Return [x, y] of the center of cell containing provided text 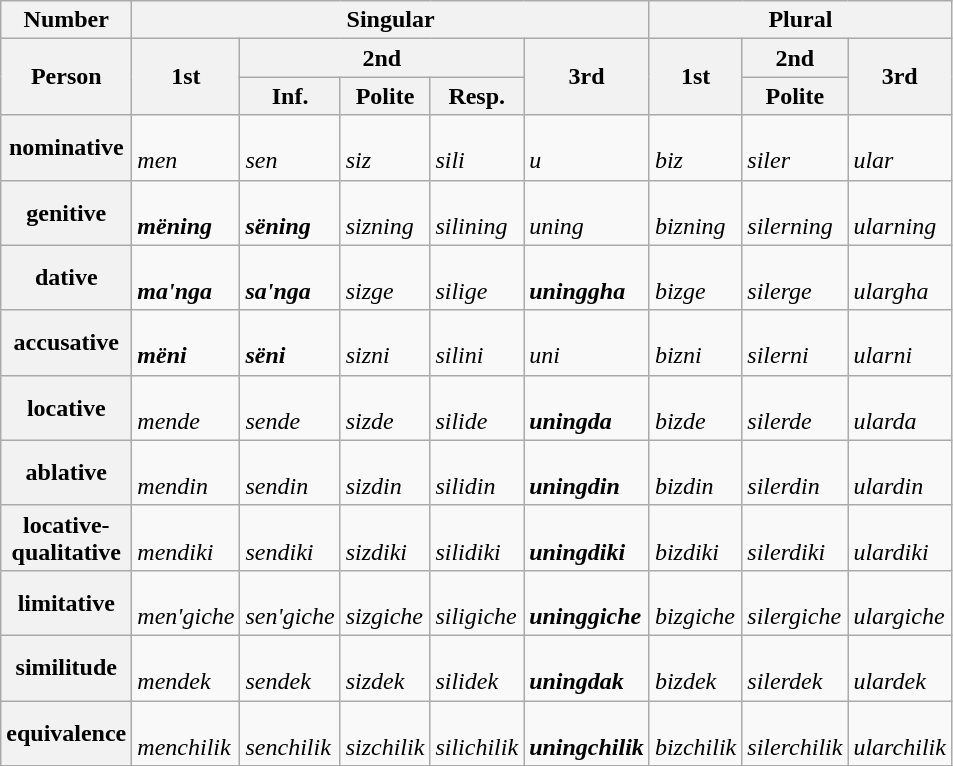
uninggha [587, 278]
silerning [795, 212]
bizning [695, 212]
men [186, 148]
ulardiki [900, 538]
sizge [385, 278]
similitude [66, 668]
ularning [900, 212]
limitative [66, 602]
silige [477, 278]
sëni [290, 342]
ular [900, 148]
sende [290, 408]
silichilik [477, 732]
men'giche [186, 602]
uni [587, 342]
nominative [66, 148]
accusative [66, 342]
siz [385, 148]
ularni [900, 342]
uning [587, 212]
bizdin [695, 472]
silerdin [795, 472]
mendek [186, 668]
uningda [587, 408]
sizdin [385, 472]
Plural [800, 20]
uningchilik [587, 732]
sizchilik [385, 732]
silerdiki [795, 538]
bizgiche [695, 602]
Person [66, 77]
ularda [900, 408]
silerge [795, 278]
silergiche [795, 602]
sen'giche [290, 602]
uninggiche [587, 602]
bizdek [695, 668]
uningdin [587, 472]
Number [66, 20]
mende [186, 408]
silini [477, 342]
sizde [385, 408]
ulargiche [900, 602]
ablative [66, 472]
silidek [477, 668]
genitive [66, 212]
bizchilik [695, 732]
senchilik [290, 732]
sëning [290, 212]
sa'nga [290, 278]
bizde [695, 408]
ularchilik [900, 732]
Singular [391, 20]
ulardek [900, 668]
bizdiki [695, 538]
equivalence [66, 732]
dative [66, 278]
silerchilik [795, 732]
Inf. [290, 96]
silidin [477, 472]
ma'nga [186, 278]
Resp. [477, 96]
sizning [385, 212]
mëni [186, 342]
silide [477, 408]
ulargha [900, 278]
uningdak [587, 668]
silidiki [477, 538]
sizdiki [385, 538]
sendiki [290, 538]
silerni [795, 342]
siler [795, 148]
sendin [290, 472]
menchilik [186, 732]
bizni [695, 342]
locative-qualitative [66, 538]
u [587, 148]
sizni [385, 342]
sendek [290, 668]
silerde [795, 408]
sizdek [385, 668]
ulardin [900, 472]
uningdiki [587, 538]
silining [477, 212]
mendiki [186, 538]
silerdek [795, 668]
sen [290, 148]
mendin [186, 472]
biz [695, 148]
siligiche [477, 602]
bizge [695, 278]
mëning [186, 212]
sili [477, 148]
locative [66, 408]
sizgiche [385, 602]
